Search for the cell housing the specified text and yield its (x, y) center coordinate. 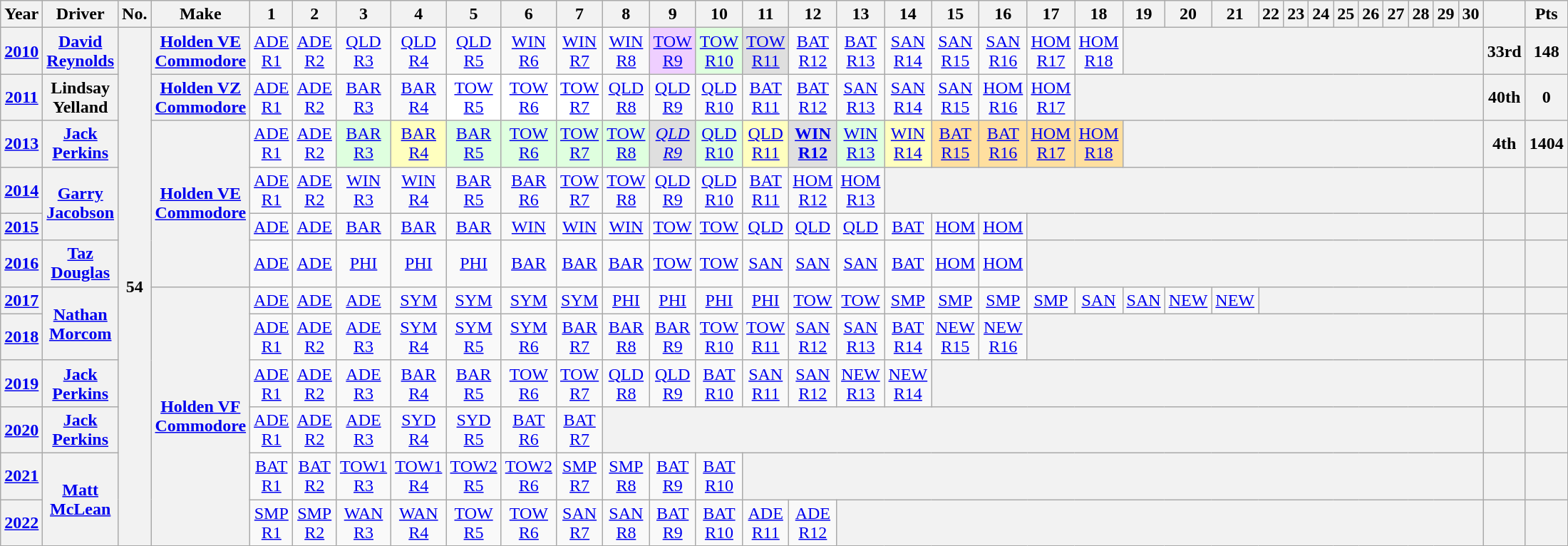
23 (1296, 14)
5 (473, 14)
HOMR17 (1051, 144)
WIN R4 (419, 190)
WIN R8 (626, 51)
BAR R7 (579, 336)
Holden VZ Commodore (201, 97)
Holden VF Commodore (201, 416)
26 (1371, 14)
WIN R7 (579, 51)
TOW R5 (473, 97)
2017 (21, 300)
BAR R9 (673, 336)
17 (1051, 14)
2019 (21, 383)
WINR13 (861, 144)
8 (626, 14)
Garry Jacobson (81, 204)
QLD R5 (473, 51)
Pts (1547, 14)
BATR15 (955, 144)
WIN R3 (363, 190)
BAT R13 (861, 51)
WINR14 (908, 144)
2013 (21, 144)
2022 (21, 522)
BAR R3 (363, 97)
54 (135, 287)
2011 (21, 97)
6 (529, 14)
SYM R4 (419, 336)
TOW2R6 (529, 476)
SANR7 (579, 522)
12 (813, 14)
QLD R3 (363, 51)
SAN R16 (1004, 51)
148 (1547, 51)
HOM R18 (1099, 51)
TOW1R3 (363, 476)
SYDR5 (473, 429)
Make (201, 14)
QLDR11 (765, 144)
TOW2R5 (473, 476)
24 (1321, 14)
Lindsay Yelland (81, 97)
18 (1099, 14)
2 (314, 14)
WINR12 (813, 144)
2020 (21, 429)
No. (135, 14)
2021 (21, 476)
QLDR10 (718, 144)
NEW R15 (955, 336)
27 (1396, 14)
7 (579, 14)
3 (363, 14)
WIN R6 (529, 51)
SYM R6 (529, 336)
4th (1504, 144)
BAR R8 (626, 336)
14 (908, 14)
ADER11 (765, 522)
ADER12 (813, 522)
SANR11 (765, 383)
11 (765, 14)
Matt McLean (81, 499)
30 (1471, 14)
2015 (21, 227)
HOM R16 (1004, 97)
BATR1 (272, 476)
SMPR2 (314, 522)
QLDR9 (673, 144)
20 (1188, 14)
4 (419, 14)
BATR6 (529, 429)
HOM R13 (861, 190)
BAT R14 (908, 336)
BATR16 (1004, 144)
40th (1504, 97)
SANR8 (626, 522)
Year (21, 14)
2014 (21, 190)
David Reynolds (81, 51)
19 (1143, 14)
NEWR14 (908, 383)
BAR R6 (529, 190)
Driver (81, 14)
SMPR8 (626, 476)
2016 (21, 264)
SYDR4 (419, 429)
TOW R9 (673, 51)
29 (1445, 14)
TOW1R4 (419, 476)
HOM R12 (813, 190)
15 (955, 14)
33rd (1504, 51)
1404 (1547, 144)
1 (272, 14)
TOWR5 (473, 522)
TOW R8 (626, 190)
HOMR18 (1099, 144)
16 (1004, 14)
2018 (21, 336)
BATR2 (314, 476)
NEW R16 (1004, 336)
0 (1547, 97)
SMPR7 (579, 476)
NEWR13 (861, 383)
28 (1421, 14)
Taz Douglas (81, 264)
Nathan Morcom (81, 324)
TOWR8 (626, 144)
BARR3 (363, 144)
2010 (21, 51)
25 (1346, 14)
9 (673, 14)
22 (1272, 14)
BATR7 (579, 429)
13 (861, 14)
SAN R12 (813, 336)
TOW R6 (529, 97)
BAR R4 (419, 97)
SYM R5 (473, 336)
BAR R5 (473, 190)
ADER3 (363, 429)
SMPR1 (272, 522)
WANR4 (419, 522)
SANR12 (813, 383)
21 (1235, 14)
10 (718, 14)
WANR3 (363, 522)
QLD R4 (419, 51)
